Search for the cell housing the specified text and yield its (X, Y) center coordinate. 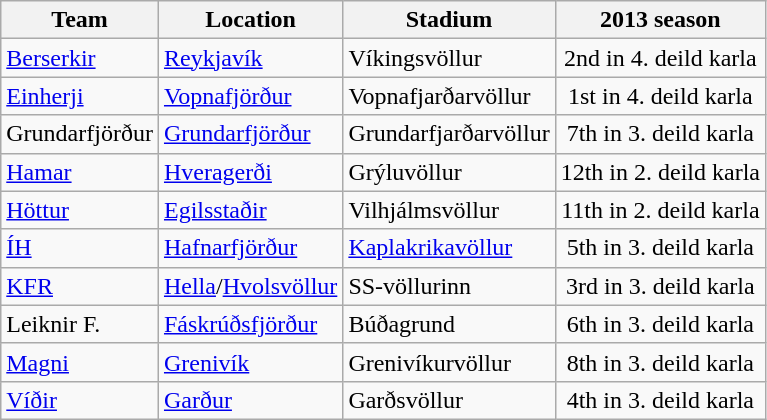
2nd in 4. deild karla (660, 58)
Vopnafjörður (250, 96)
Garður (250, 400)
Búðagrund (449, 324)
Berserkir (80, 58)
Hamar (80, 172)
Grenivík (250, 362)
ÍH (80, 248)
Víkingsvöllur (449, 58)
Grenivíkurvöllur (449, 362)
Kaplakrikavöllur (449, 248)
Leiknir F. (80, 324)
Víðir (80, 400)
11th in 2. deild karla (660, 210)
6th in 3. deild karla (660, 324)
5th in 3. deild karla (660, 248)
Höttur (80, 210)
Location (250, 20)
2013 season (660, 20)
7th in 3. deild karla (660, 134)
Reykjavík (250, 58)
Team (80, 20)
Fáskrúðsfjörður (250, 324)
Einherji (80, 96)
Vopnafjarðarvöllur (449, 96)
1st in 4. deild karla (660, 96)
Hveragerði (250, 172)
KFR (80, 286)
Egilsstaðir (250, 210)
SS-völlurinn (449, 286)
Garðsvöllur (449, 400)
12th in 2. deild karla (660, 172)
Vilhjálmsvöllur (449, 210)
Magni (80, 362)
3rd in 3. deild karla (660, 286)
4th in 3. deild karla (660, 400)
Grýluvöllur (449, 172)
Hafnarfjörður (250, 248)
8th in 3. deild karla (660, 362)
Stadium (449, 20)
Hella/Hvolsvöllur (250, 286)
Grundarfjarðarvöllur (449, 134)
